Capture the cell that displays the provided text and extract its (X, Y) central coordinate. 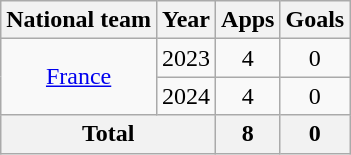
2023 (186, 58)
Goals (315, 20)
National team (79, 20)
8 (248, 134)
Apps (248, 20)
France (79, 77)
2024 (186, 96)
Total (108, 134)
Year (186, 20)
